Locate the cell with the specified text and output its (X, Y) center coordinate. 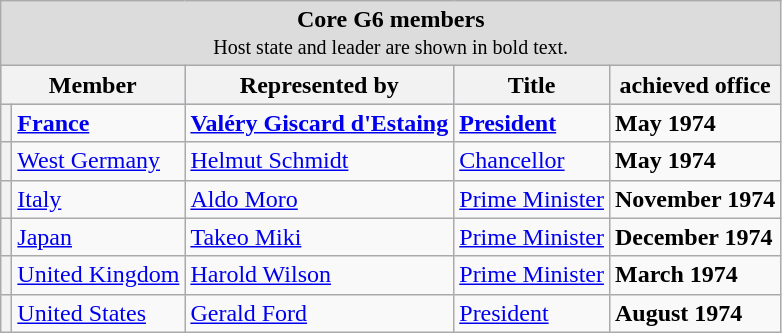
Core G6 membersHost state and leader are shown in bold text. (391, 34)
Italy (98, 199)
Japan (98, 237)
Title (532, 85)
United States (98, 313)
Valéry Giscard d'Estaing (320, 123)
West Germany (98, 161)
December 1974 (694, 237)
achieved office (694, 85)
United Kingdom (98, 275)
November 1974 (694, 199)
August 1974 (694, 313)
Helmut Schmidt (320, 161)
Takeo Miki (320, 237)
Chancellor (532, 161)
Harold Wilson (320, 275)
Gerald Ford (320, 313)
Member (93, 85)
Represented by (320, 85)
March 1974 (694, 275)
France (98, 123)
Aldo Moro (320, 199)
